Pinpoint the cell where the given text exists, returning its [X, Y] midpoint coordinate. 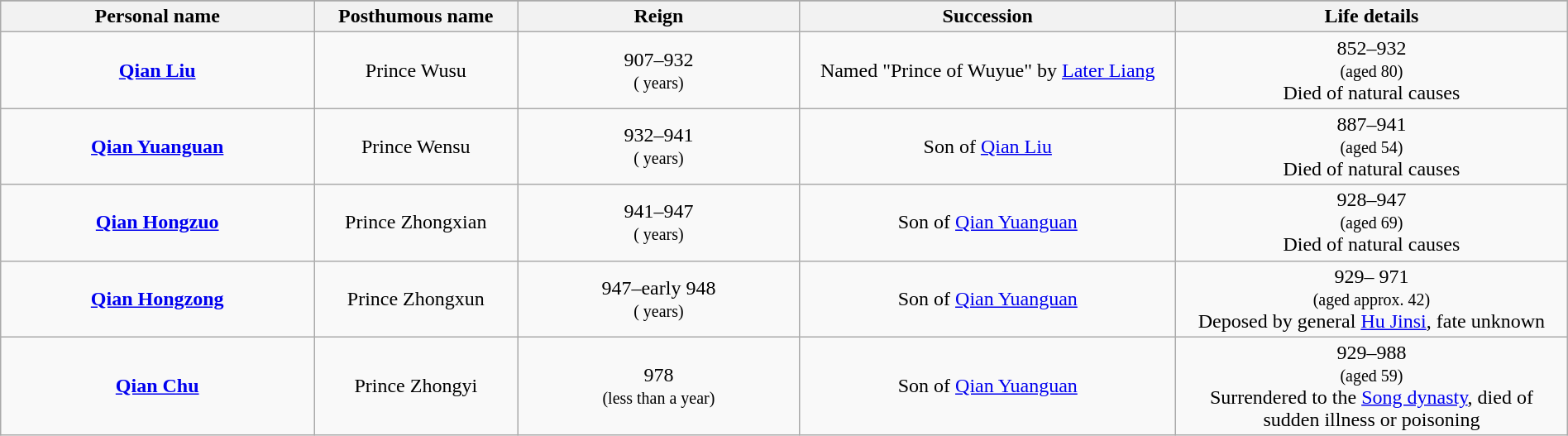
Qian Hongzong [157, 299]
Prince Wensu [416, 146]
978(less than a year) [658, 386]
Named "Prince of Wuyue" by Later Liang [987, 70]
929–988(aged 59)Surrendered to the Song dynasty, died of sudden illness or poisoning [1372, 386]
907–932( years) [658, 70]
947–early 948( years) [658, 299]
929– 971(aged approx. 42)Deposed by general Hu Jinsi, fate unknown [1372, 299]
Posthumous name [416, 17]
Succession [987, 17]
Prince Zhongxian [416, 223]
852–932(aged 80)Died of natural causes [1372, 70]
887–941(aged 54)Died of natural causes [1372, 146]
941–947( years) [658, 223]
Reign [658, 17]
Prince Zhongxun [416, 299]
Prince Wusu [416, 70]
Personal name [157, 17]
Qian Liu [157, 70]
Life details [1372, 17]
Prince Zhongyi [416, 386]
Qian Chu [157, 386]
928–947(aged 69)Died of natural causes [1372, 223]
Qian Hongzuo [157, 223]
Qian Yuanguan [157, 146]
932–941( years) [658, 146]
Son of Qian Liu [987, 146]
